Return (x, y) of the center of cell containing provided text 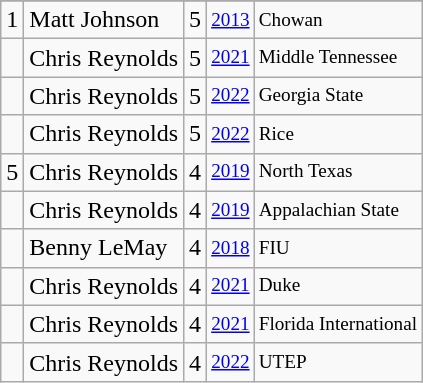
North Texas (338, 172)
2013 (231, 20)
Georgia State (338, 96)
Matt Johnson (104, 20)
1 (12, 20)
2018 (231, 248)
Chowan (338, 20)
Duke (338, 286)
Appalachian State (338, 210)
UTEP (338, 362)
Florida International (338, 324)
Benny LeMay (104, 248)
FIU (338, 248)
Rice (338, 134)
Middle Tennessee (338, 58)
